Pinpoint the cell where the given text exists, returning its [x, y] midpoint coordinate. 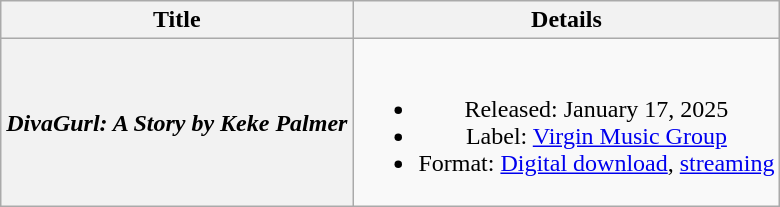
Details [566, 20]
DivaGurl: A Story by Keke Palmer [177, 122]
Title [177, 20]
Released: January 17, 2025Label: Virgin Music GroupFormat: Digital download, streaming [566, 122]
